Identify which cell holds the provided text, then report its (X, Y) central coordinate. 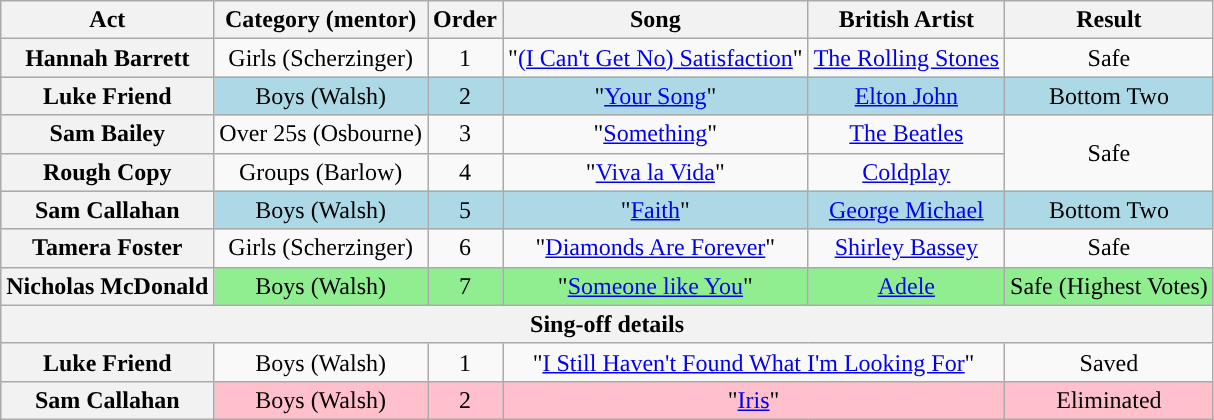
The Beatles (906, 134)
"Diamonds Are Forever" (656, 248)
Category (mentor) (321, 20)
Rough Copy (108, 172)
Shirley Bassey (906, 248)
Act (108, 20)
6 (466, 248)
Order (466, 20)
Eliminated (1110, 400)
"Viva la Vida" (656, 172)
"Faith" (656, 210)
Song (656, 20)
Tamera Foster (108, 248)
Coldplay (906, 172)
7 (466, 286)
3 (466, 134)
Adele (906, 286)
George Michael (906, 210)
Groups (Barlow) (321, 172)
"(I Can't Get No) Satisfaction" (656, 58)
The Rolling Stones (906, 58)
Safe (Highest Votes) (1110, 286)
"Your Song" (656, 96)
Elton John (906, 96)
Hannah Barrett (108, 58)
Nicholas McDonald (108, 286)
"I Still Haven't Found What I'm Looking For" (754, 362)
Over 25s (Osbourne) (321, 134)
Sam Bailey (108, 134)
"Something" (656, 134)
Result (1110, 20)
4 (466, 172)
"Someone like You" (656, 286)
Sing-off details (608, 324)
British Artist (906, 20)
Saved (1110, 362)
5 (466, 210)
"Iris" (754, 400)
